Scan for the cell matching the given text and deliver its [X, Y] coordinate at center. 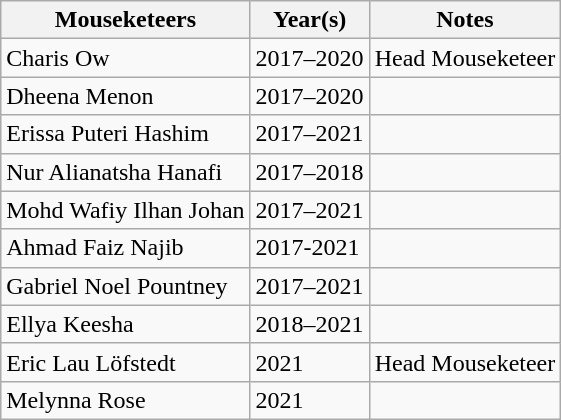
Mohd Wafiy Ilhan Johan [126, 210]
Mouseketeers [126, 20]
Gabriel Noel Pountney [126, 286]
2017-2021 [310, 248]
Ahmad Faiz Najib [126, 248]
Charis Ow [126, 58]
Year(s) [310, 20]
Dheena Menon [126, 96]
Melynna Rose [126, 400]
Erissa Puteri Hashim [126, 134]
Notes [465, 20]
2018–2021 [310, 324]
Nur Alianatsha Hanafi [126, 172]
Ellya Keesha [126, 324]
Eric Lau Löfstedt [126, 362]
2017–2018 [310, 172]
